Return [X, Y] of the center of cell containing provided text 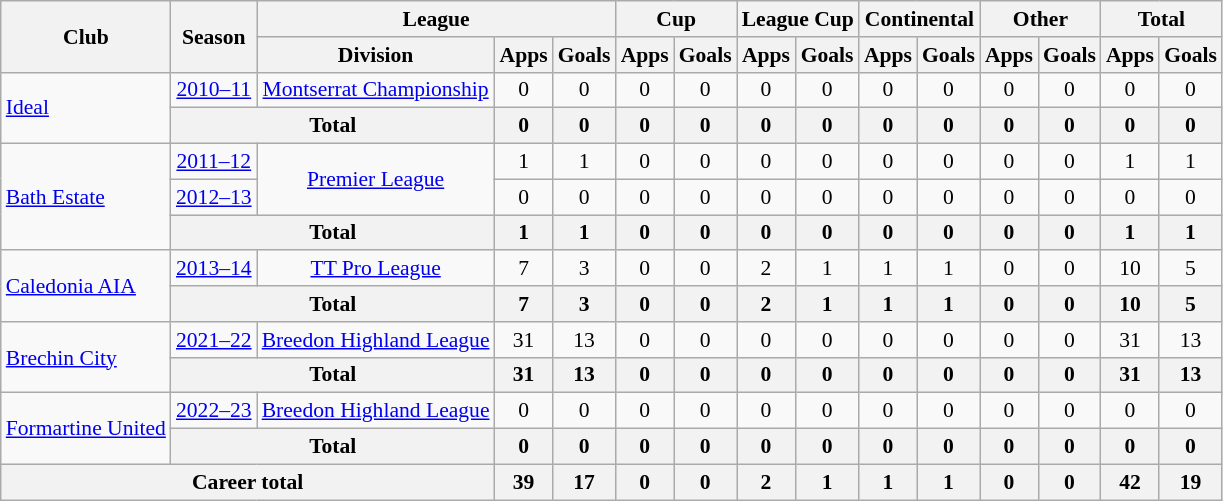
Ideal [86, 108]
2010–11 [214, 90]
Other [1040, 19]
Caledonia AIA [86, 286]
League Cup [798, 19]
17 [584, 482]
2022–23 [214, 411]
Formartine United [86, 428]
TT Pro League [376, 269]
League [436, 19]
Bath Estate [86, 198]
Montserrat Championship [376, 90]
Division [376, 55]
2012–13 [214, 197]
2013–14 [214, 269]
2021–22 [214, 340]
Club [86, 36]
Continental [920, 19]
Career total [248, 482]
19 [1190, 482]
Brechin City [86, 358]
Season [214, 36]
42 [1130, 482]
2011–12 [214, 162]
Cup [676, 19]
39 [524, 482]
Premier League [376, 180]
